Identify which cell holds the provided text, then report its (x, y) central coordinate. 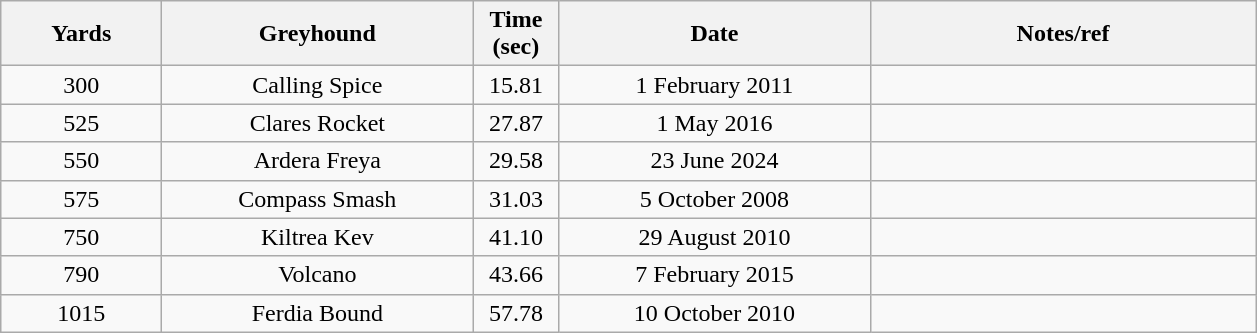
Volcano (318, 275)
525 (82, 123)
29.58 (516, 161)
Compass Smash (318, 199)
Notes/ref (1063, 34)
1 May 2016 (714, 123)
Kiltrea Kev (318, 237)
Calling Spice (318, 85)
31.03 (516, 199)
57.78 (516, 313)
750 (82, 237)
300 (82, 85)
1 February 2011 (714, 85)
10 October 2010 (714, 313)
41.10 (516, 237)
Date (714, 34)
Greyhound (318, 34)
Ferdia Bound (318, 313)
575 (82, 199)
43.66 (516, 275)
27.87 (516, 123)
550 (82, 161)
5 October 2008 (714, 199)
1015 (82, 313)
7 February 2015 (714, 275)
790 (82, 275)
Time (sec) (516, 34)
Ardera Freya (318, 161)
23 June 2024 (714, 161)
15.81 (516, 85)
29 August 2010 (714, 237)
Yards (82, 34)
Clares Rocket (318, 123)
